Extract the [x, y] coordinate from the center of the cell holding the provided text.  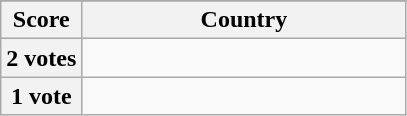
Country [244, 20]
2 votes [42, 58]
Score [42, 20]
1 vote [42, 96]
